Return the (X, Y) coordinate for the center point of the cell that contains the specified text.  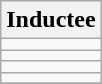
Inductee (51, 20)
